Extract the (X, Y) coordinate from the center of the cell holding the provided text.  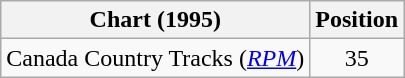
Chart (1995) (156, 20)
35 (357, 58)
Canada Country Tracks (RPM) (156, 58)
Position (357, 20)
